Pinpoint the cell where the given text exists, returning its [X, Y] midpoint coordinate. 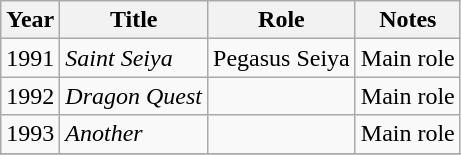
Year [30, 20]
Saint Seiya [134, 58]
1993 [30, 134]
Notes [408, 20]
1991 [30, 58]
Title [134, 20]
1992 [30, 96]
Another [134, 134]
Role [282, 20]
Dragon Quest [134, 96]
Pegasus Seiya [282, 58]
